Locate the cell with the specified text and output its (X, Y) center coordinate. 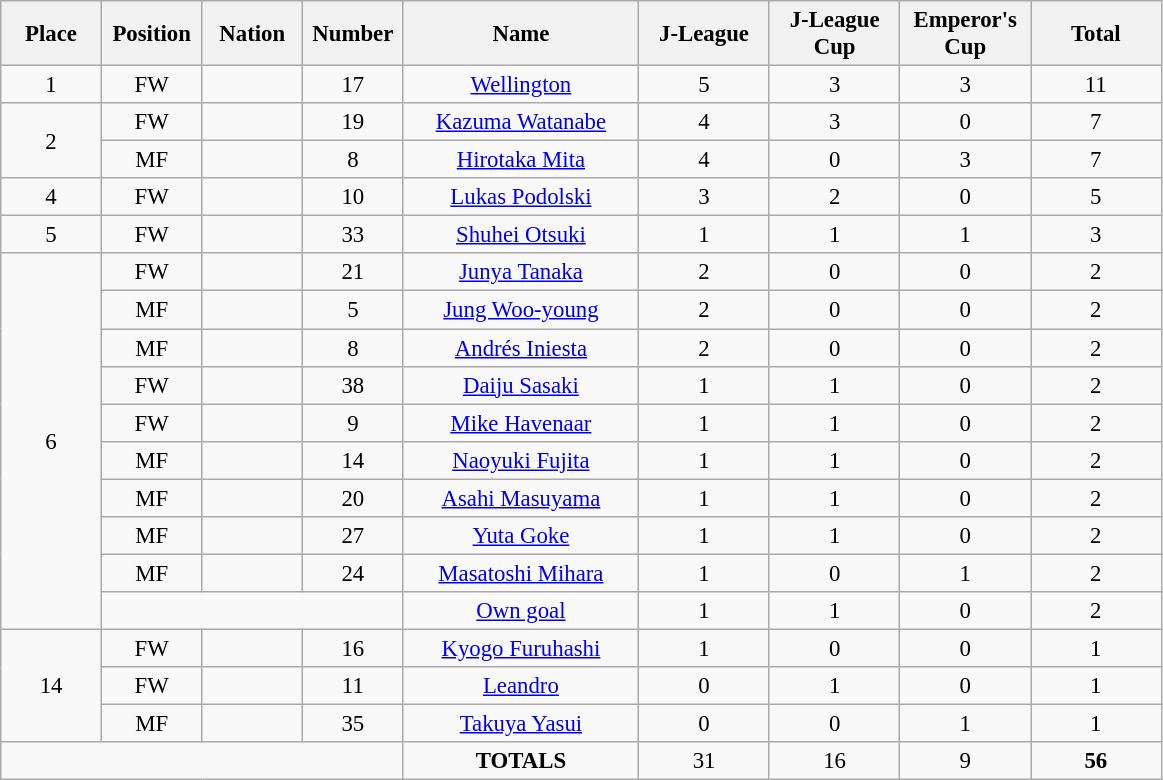
31 (704, 761)
21 (354, 273)
19 (354, 122)
Yuta Goke (521, 536)
Place (52, 34)
Total (1096, 34)
17 (354, 85)
J-League (704, 34)
10 (354, 197)
Kazuma Watanabe (521, 122)
Nation (252, 34)
J-League Cup (834, 34)
Jung Woo-young (521, 310)
Wellington (521, 85)
38 (354, 385)
Emperor's Cup (966, 34)
35 (354, 724)
Own goal (521, 611)
TOTALS (521, 761)
Shuhei Otsuki (521, 235)
56 (1096, 761)
Hirotaka Mita (521, 160)
Junya Tanaka (521, 273)
Kyogo Furuhashi (521, 648)
Masatoshi Mihara (521, 573)
Mike Havenaar (521, 423)
20 (354, 498)
33 (354, 235)
Andrés Iniesta (521, 348)
27 (354, 536)
Naoyuki Fujita (521, 460)
Number (354, 34)
Daiju Sasaki (521, 385)
Name (521, 34)
6 (52, 442)
Lukas Podolski (521, 197)
Takuya Yasui (521, 724)
Asahi Masuyama (521, 498)
Position (152, 34)
24 (354, 573)
Leandro (521, 686)
